Find where the given text appears and provide that cell's center as [X, Y] coordinate. 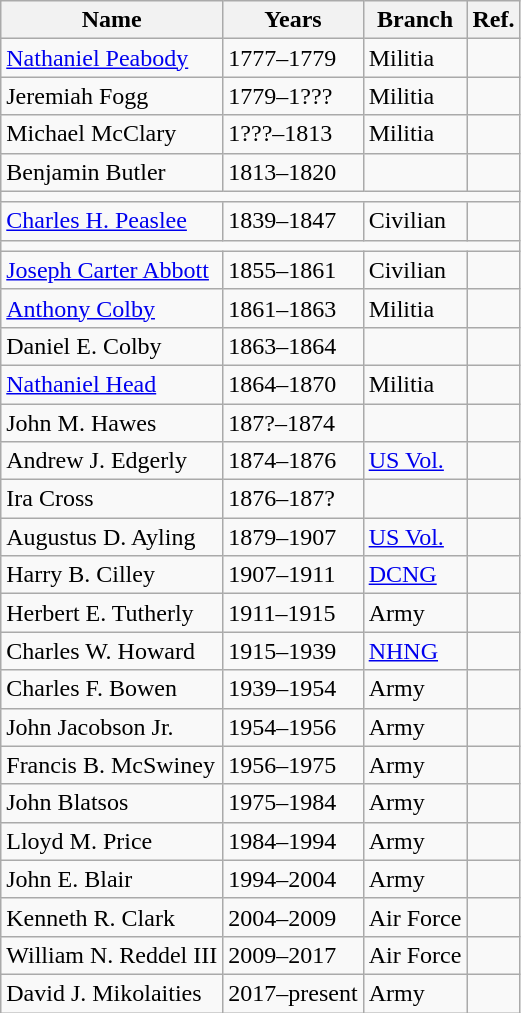
1839–1847 [293, 221]
1861–1863 [293, 308]
1863–1864 [293, 346]
Name [112, 20]
Nathaniel Peabody [112, 58]
Michael McClary [112, 134]
1777–1779 [293, 58]
John M. Hawes [112, 423]
1956–1975 [293, 765]
Branch [415, 20]
1954–1956 [293, 727]
Lloyd M. Price [112, 841]
Charles F. Bowen [112, 689]
DCNG [415, 575]
Herbert E. Tutherly [112, 613]
187?–1874 [293, 423]
2004–2009 [293, 917]
1984–1994 [293, 841]
John E. Blair [112, 879]
1876–187? [293, 499]
William N. Reddel III [112, 955]
1864–1870 [293, 384]
1813–1820 [293, 172]
Ira Cross [112, 499]
1915–1939 [293, 651]
Kenneth R. Clark [112, 917]
Nathaniel Head [112, 384]
Anthony Colby [112, 308]
1939–1954 [293, 689]
Joseph Carter Abbott [112, 270]
1879–1907 [293, 537]
NHNG [415, 651]
John Jacobson Jr. [112, 727]
John Blatsos [112, 803]
Harry B. Cilley [112, 575]
1907–1911 [293, 575]
1???–1813 [293, 134]
2009–2017 [293, 955]
Years [293, 20]
Ref. [494, 20]
1855–1861 [293, 270]
Benjamin Butler [112, 172]
David J. Mikolaities [112, 993]
Francis B. McSwiney [112, 765]
Jeremiah Fogg [112, 96]
2017–present [293, 993]
Andrew J. Edgerly [112, 461]
1994–2004 [293, 879]
1779–1??? [293, 96]
1911–1915 [293, 613]
Augustus D. Ayling [112, 537]
Charles W. Howard [112, 651]
1874–1876 [293, 461]
Daniel E. Colby [112, 346]
Charles H. Peaslee [112, 221]
1975–1984 [293, 803]
